Locate the cell with the specified text and output its [X, Y] center coordinate. 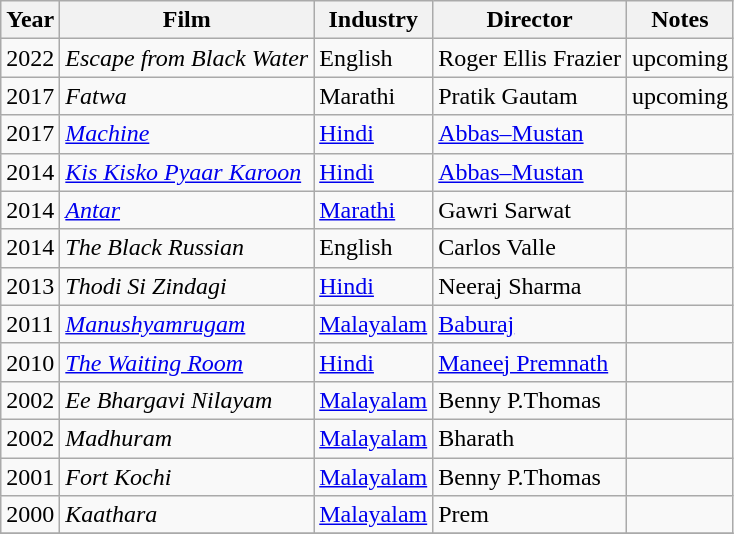
Kaathara [187, 515]
Pratik Gautam [530, 96]
2022 [30, 58]
Fort Kochi [187, 477]
Bharath [530, 438]
Director [530, 20]
2000 [30, 515]
Kis Kisko Pyaar Karoon [187, 172]
Maneej Premnath [530, 362]
Machine [187, 134]
2013 [30, 286]
Notes [680, 20]
The Waiting Room [187, 362]
Thodi Si Zindagi [187, 286]
The Black Russian [187, 248]
Roger Ellis Frazier [530, 58]
Fatwa [187, 96]
Escape from Black Water [187, 58]
Year [30, 20]
Ee Bhargavi Nilayam [187, 400]
2011 [30, 324]
Manushyamrugam [187, 324]
Gawri Sarwat [530, 210]
Film [187, 20]
Industry [374, 20]
Baburaj [530, 324]
Carlos Valle [530, 248]
2001 [30, 477]
Antar [187, 210]
2010 [30, 362]
Neeraj Sharma [530, 286]
Madhuram [187, 438]
Prem [530, 515]
